Pinpoint the cell where the given text exists, returning its (X, Y) midpoint coordinate. 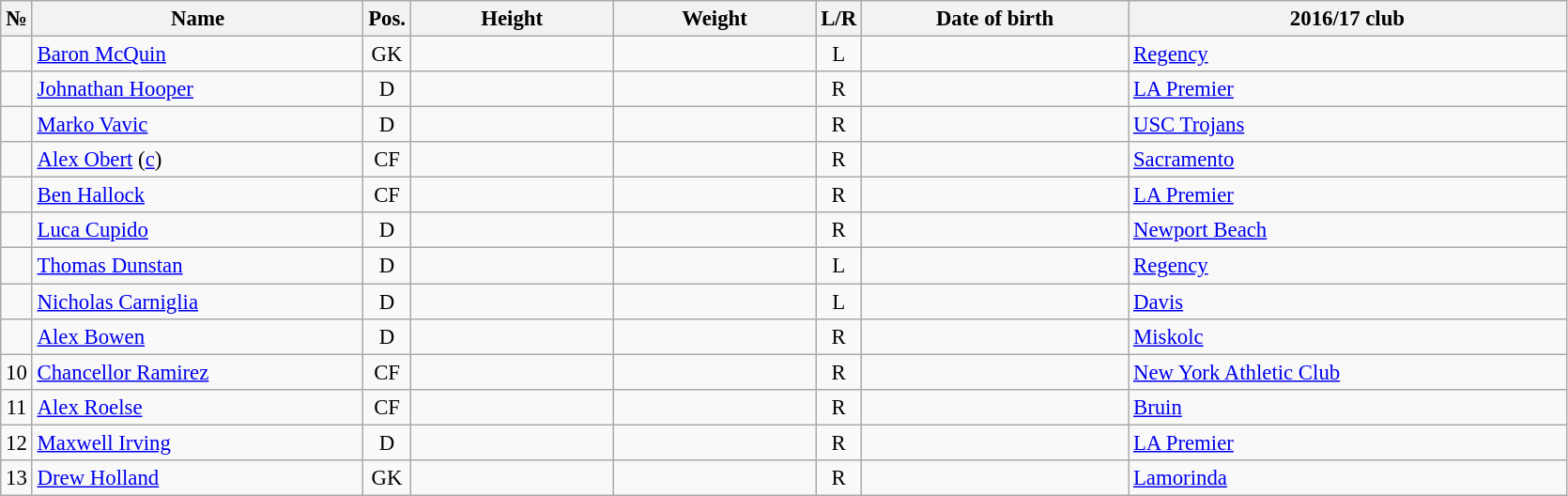
Thomas Dunstan (197, 266)
13 (17, 478)
Sacramento (1348, 160)
Luca Cupido (197, 230)
Weight (715, 19)
Marko Vavic (197, 125)
Lamorinda (1348, 478)
L/R (839, 19)
Maxwell Irving (197, 442)
Alex Obert (c) (197, 160)
Drew Holland (197, 478)
Newport Beach (1348, 230)
Baron McQuin (197, 54)
Davis (1348, 302)
Chancellor Ramirez (197, 372)
№ (17, 19)
Bruin (1348, 407)
Date of birth (994, 19)
11 (17, 407)
Johnathan Hooper (197, 89)
Nicholas Carniglia (197, 302)
Height (512, 19)
Miskolc (1348, 336)
Name (197, 19)
Alex Bowen (197, 336)
2016/17 club (1348, 19)
10 (17, 372)
USC Trojans (1348, 125)
Alex Roelse (197, 407)
Ben Hallock (197, 195)
12 (17, 442)
Pos. (387, 19)
New York Athletic Club (1348, 372)
